Output the (x, y) coordinate of the center of the cell containing the given text.  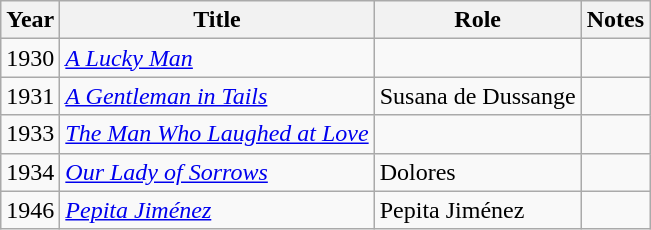
Dolores (478, 172)
1934 (30, 172)
1946 (30, 210)
A Gentleman in Tails (217, 96)
1933 (30, 134)
Notes (615, 20)
Role (478, 20)
Year (30, 20)
Susana de Dussange (478, 96)
Title (217, 20)
The Man Who Laughed at Love (217, 134)
A Lucky Man (217, 58)
1930 (30, 58)
Our Lady of Sorrows (217, 172)
1931 (30, 96)
